Extract the [x, y] coordinate from the center of the cell holding the provided text.  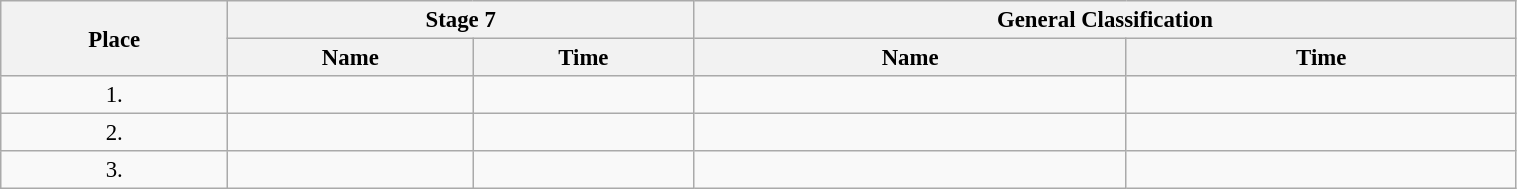
Stage 7 [461, 20]
2. [114, 133]
1. [114, 95]
Place [114, 38]
General Classification [1105, 20]
3. [114, 170]
